Scan for the cell matching the given text and deliver its (X, Y) coordinate at center. 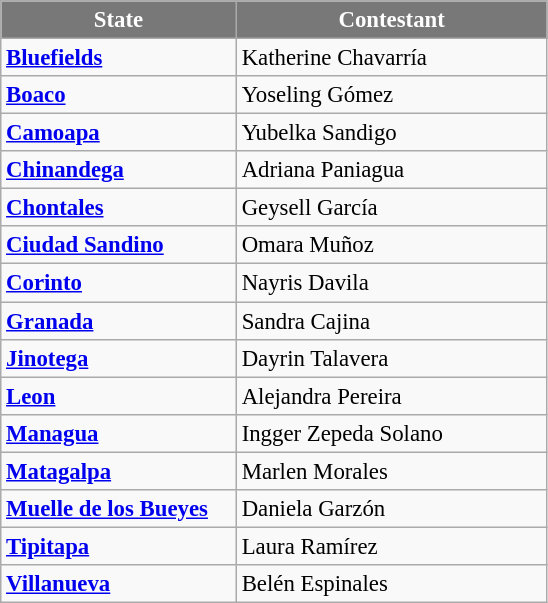
Sandra Cajina (392, 321)
Corinto (119, 283)
Chinandega (119, 170)
State (119, 20)
Belén Espinales (392, 584)
Geysell García (392, 208)
Contestant (392, 20)
Ciudad Sandino (119, 245)
Marlen Morales (392, 471)
Katherine Chavarría (392, 58)
Ingger Zepeda Solano (392, 433)
Yubelka Sandigo (392, 133)
Daniela Garzón (392, 509)
Bluefields (119, 58)
Chontales (119, 208)
Villanueva (119, 584)
Granada (119, 321)
Yoseling Gómez (392, 95)
Alejandra Pereira (392, 396)
Omara Muñoz (392, 245)
Tipitapa (119, 546)
Managua (119, 433)
Dayrin Talavera (392, 358)
Adriana Paniagua (392, 170)
Boaco (119, 95)
Jinotega (119, 358)
Leon (119, 396)
Muelle de los Bueyes (119, 509)
Nayris Davila (392, 283)
Laura Ramírez (392, 546)
Matagalpa (119, 471)
Camoapa (119, 133)
